Return the [x, y] coordinate for the center point of the cell that contains the specified text.  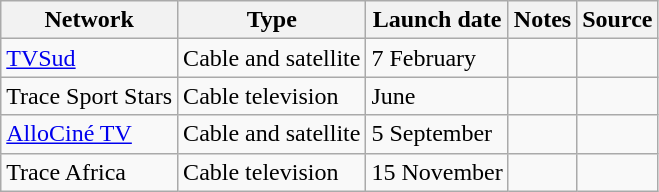
Network [90, 20]
AlloCiné TV [90, 134]
Notes [542, 20]
Type [272, 20]
Source [618, 20]
TVSud [90, 58]
15 November [437, 172]
Trace Sport Stars [90, 96]
5 September [437, 134]
7 February [437, 58]
June [437, 96]
Trace Africa [90, 172]
Launch date [437, 20]
